For the text-containing cell, return its midpoint in [x, y] coordinate format. 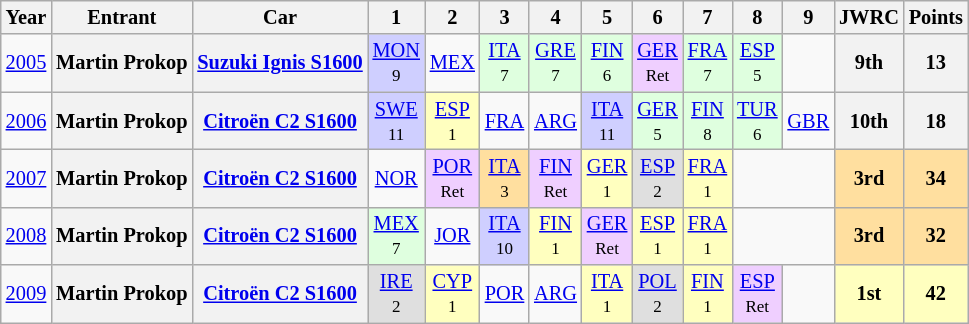
PORRet [452, 178]
ESP2 [657, 178]
GRE7 [556, 63]
GER5 [657, 121]
4 [556, 17]
Entrant [122, 17]
FIN6 [607, 63]
ITA1 [607, 294]
2005 [26, 63]
42 [936, 294]
ITA7 [504, 63]
6 [657, 17]
Car [280, 17]
1st [869, 294]
FRA7 [708, 63]
MEX [452, 63]
34 [936, 178]
ITA3 [504, 178]
ITA10 [504, 236]
2008 [26, 236]
2006 [26, 121]
5 [607, 17]
MON9 [396, 63]
FIN8 [708, 121]
ESP5 [757, 63]
SWE11 [396, 121]
32 [936, 236]
ITA11 [607, 121]
3 [504, 17]
18 [936, 121]
JOR [452, 236]
2 [452, 17]
1 [396, 17]
2009 [26, 294]
13 [936, 63]
CYP1 [452, 294]
10th [869, 121]
FRA [504, 121]
POL2 [657, 294]
FINRet [556, 178]
Points [936, 17]
2007 [26, 178]
NOR [396, 178]
TUR6 [757, 121]
Suzuki Ignis S1600 [280, 63]
9 [809, 17]
Year [26, 17]
MEX7 [396, 236]
GBR [809, 121]
8 [757, 17]
IRE2 [396, 294]
ESPRet [757, 294]
JWRC [869, 17]
9th [869, 63]
7 [708, 17]
GER1 [607, 178]
POR [504, 294]
